From the cell containing the given text, extract its center point as (x, y) coordinate. 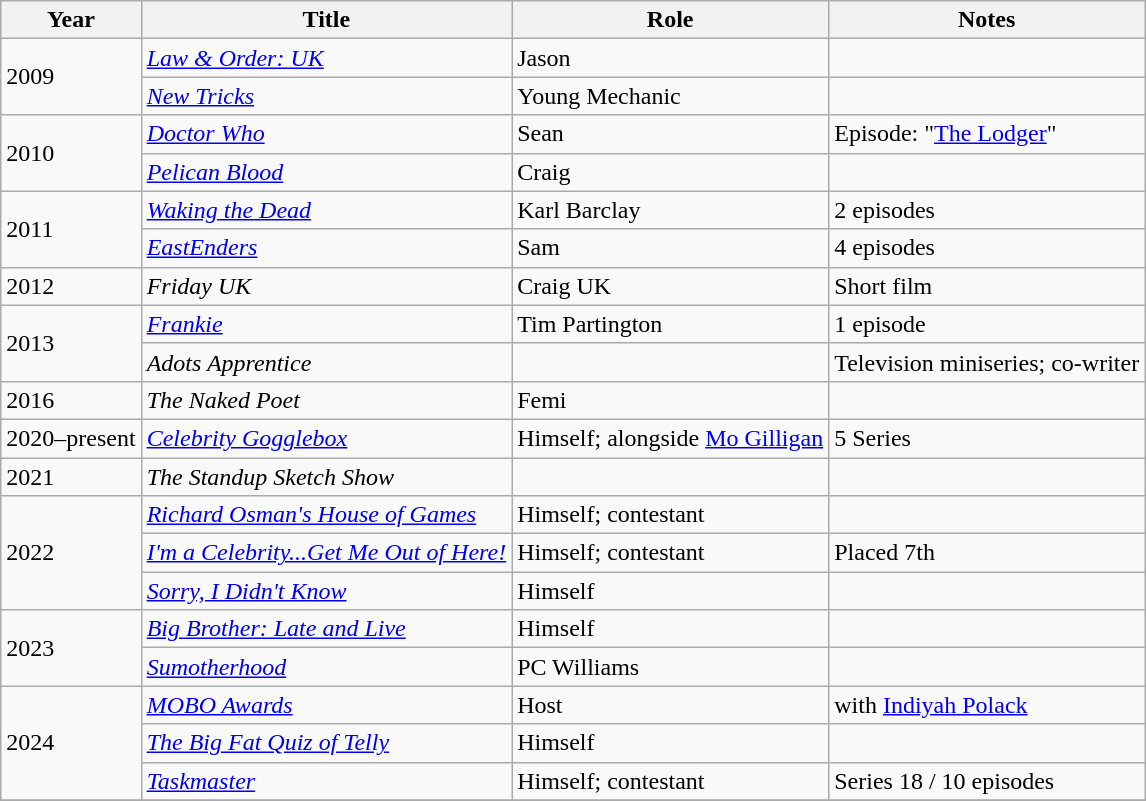
Role (670, 20)
New Tricks (326, 96)
2016 (71, 400)
Notes (987, 20)
Young Mechanic (670, 96)
2012 (71, 286)
2010 (71, 153)
Tim Partington (670, 324)
Television miniseries; co-writer (987, 362)
PC Williams (670, 667)
Year (71, 20)
2 episodes (987, 210)
Sumotherhood (326, 667)
2021 (71, 477)
Waking the Dead (326, 210)
Karl Barclay (670, 210)
Doctor Who (326, 134)
2020–present (71, 438)
Richard Osman's House of Games (326, 515)
Craig UK (670, 286)
Title (326, 20)
2024 (71, 743)
Host (670, 705)
2011 (71, 229)
2022 (71, 553)
Himself; alongside Mo Gilligan (670, 438)
Friday UK (326, 286)
EastEnders (326, 248)
Taskmaster (326, 781)
Series 18 / 10 episodes (987, 781)
Law & Order: UK (326, 58)
Femi (670, 400)
Episode: "The Lodger" (987, 134)
Short film (987, 286)
Frankie (326, 324)
The Standup Sketch Show (326, 477)
The Big Fat Quiz of Telly (326, 743)
Pelican Blood (326, 172)
Placed 7th (987, 553)
Sorry, I Didn't Know (326, 591)
MOBO Awards (326, 705)
Big Brother: Late and Live (326, 629)
Adots Apprentice (326, 362)
2013 (71, 343)
I'm a Celebrity...Get Me Out of Here! (326, 553)
1 episode (987, 324)
The Naked Poet (326, 400)
2023 (71, 648)
2009 (71, 77)
Craig (670, 172)
Jason (670, 58)
with Indiyah Polack (987, 705)
4 episodes (987, 248)
Celebrity Gogglebox (326, 438)
5 Series (987, 438)
Sean (670, 134)
Sam (670, 248)
